Capture the cell that displays the provided text and extract its [x, y] central coordinate. 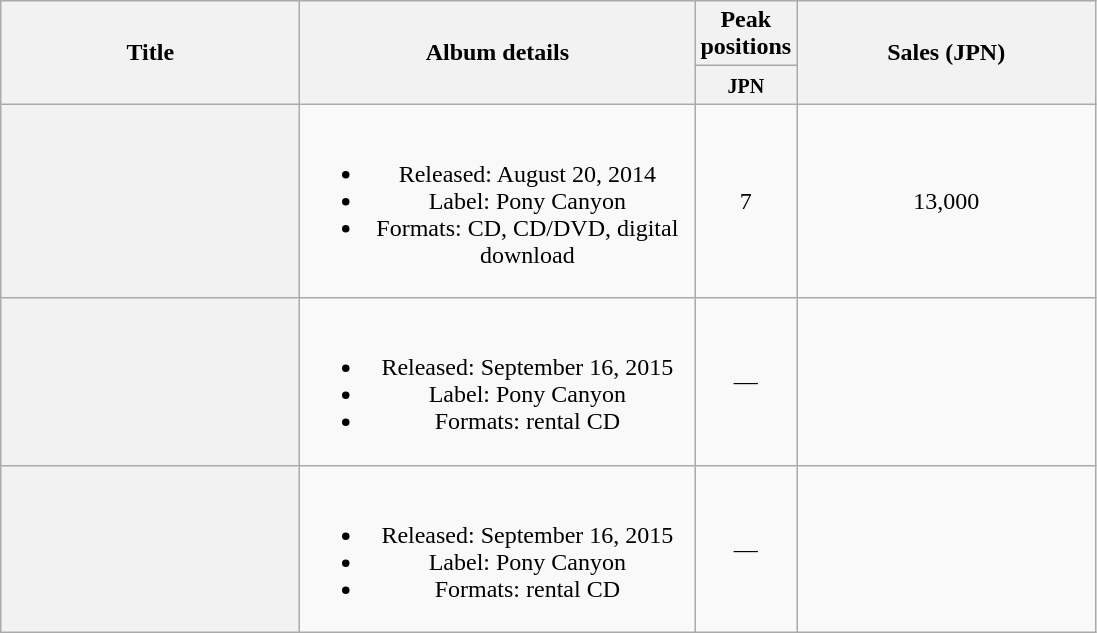
Released: August 20, 2014 Label: Pony CanyonFormats: CD, CD/DVD, digital download [498, 201]
Title [150, 52]
JPN [746, 85]
Peak positions [746, 34]
Album details [498, 52]
13,000 [946, 201]
7 [746, 201]
Sales (JPN) [946, 52]
